Return [x, y] of the center of cell containing provided text 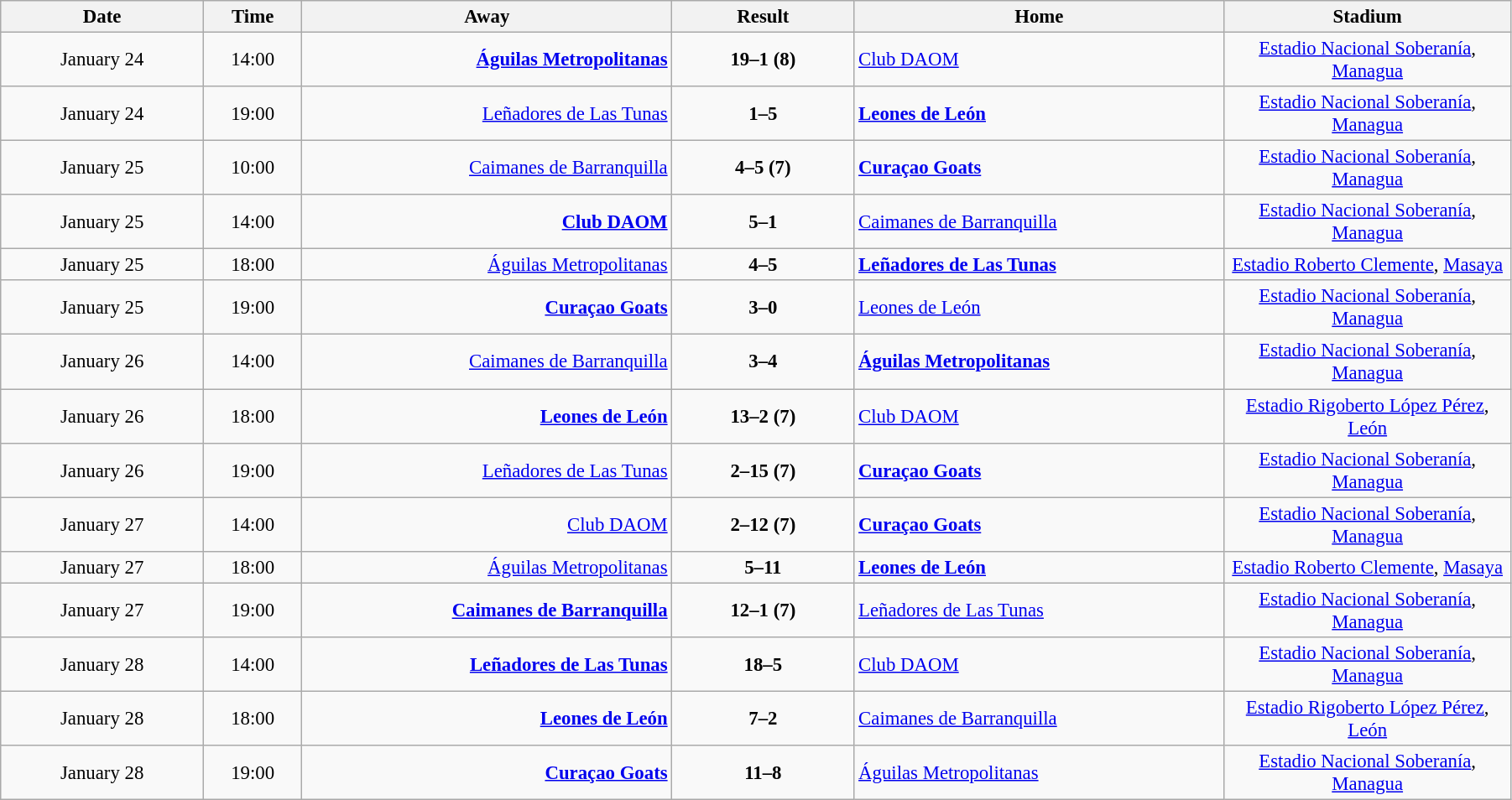
5–11 [764, 567]
4–5 [764, 265]
12–1 (7) [764, 610]
Date [102, 17]
2–12 (7) [764, 525]
18–5 [764, 664]
Result [764, 17]
10:00 [253, 168]
1–5 [764, 114]
Stadium [1368, 17]
11–8 [764, 773]
3–4 [764, 362]
Away [487, 17]
2–15 (7) [764, 470]
4–5 (7) [764, 168]
Time [253, 17]
13–2 (7) [764, 416]
Home [1039, 17]
19–1 (8) [764, 60]
5–1 [764, 221]
7–2 [764, 718]
3–0 [764, 307]
